Output the (x, y) coordinate of the center of the cell containing the given text.  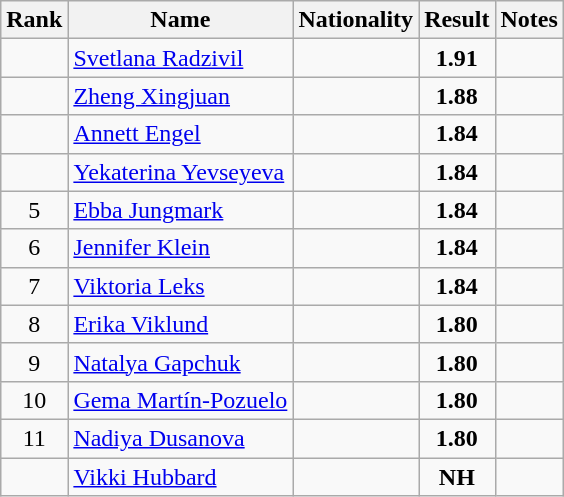
1.88 (457, 96)
Notes (529, 20)
Vikki Hubbard (180, 477)
5 (34, 210)
10 (34, 400)
NH (457, 477)
Name (180, 20)
Rank (34, 20)
Gema Martín-Pozuelo (180, 400)
Zheng Xingjuan (180, 96)
Jennifer Klein (180, 248)
Yekaterina Yevseyeva (180, 172)
Annett Engel (180, 134)
Viktoria Leks (180, 286)
11 (34, 438)
Svetlana Radzivil (180, 58)
Nationality (356, 20)
Ebba Jungmark (180, 210)
Erika Viklund (180, 324)
Result (457, 20)
1.91 (457, 58)
7 (34, 286)
9 (34, 362)
6 (34, 248)
Natalya Gapchuk (180, 362)
Nadiya Dusanova (180, 438)
8 (34, 324)
